Detect which cell encompasses the target text, then output its [X, Y] center coordinate. 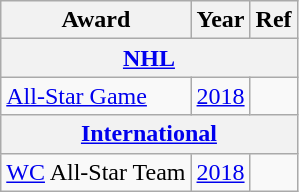
Ref [274, 20]
International [149, 134]
WC All-Star Team [96, 172]
All-Star Game [96, 96]
Award [96, 20]
NHL [149, 58]
Year [220, 20]
